From the cell containing the given text, extract its center point as [x, y] coordinate. 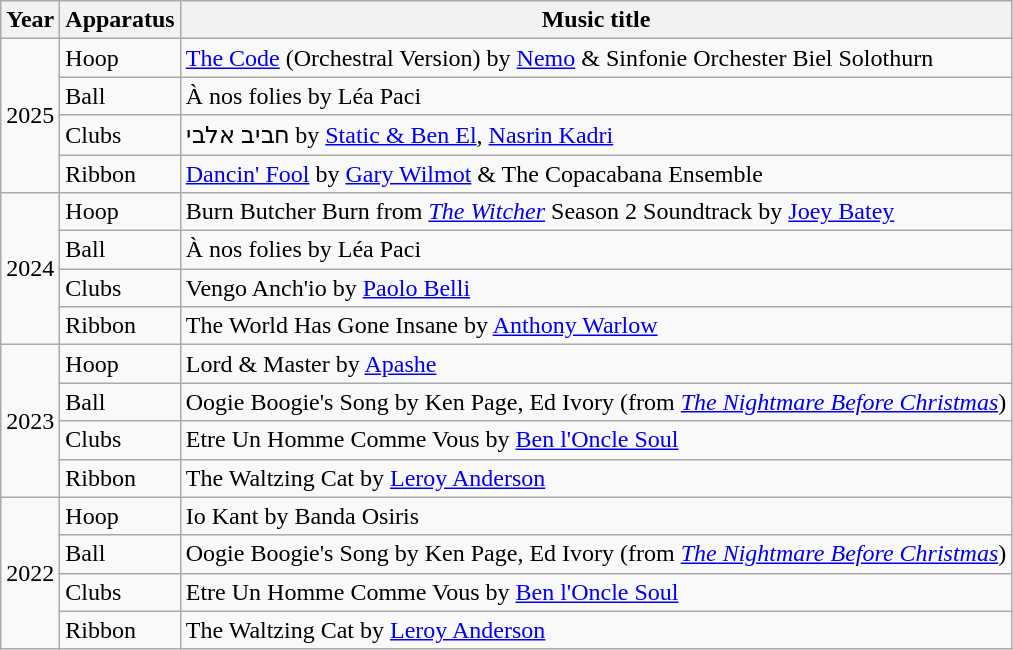
Io Kant by Banda Osiris [596, 516]
Apparatus [120, 20]
Dancin' Fool by Gary Wilmot & The Copacabana Ensemble [596, 173]
2024 [30, 269]
Music title [596, 20]
2022 [30, 573]
Burn Butcher Burn from The Witcher Season 2 Soundtrack by Joey Batey [596, 212]
חביב אלבי by Static & Ben El, Nasrin Kadri [596, 135]
Lord & Master by Apashe [596, 364]
The Code (Orchestral Version) by Nemo & Sinfonie Orchester Biel Solothurn [596, 58]
Year [30, 20]
The World Has Gone Insane by Anthony Warlow [596, 326]
2025 [30, 116]
2023 [30, 421]
Vengo Anch'io by Paolo Belli [596, 288]
